Return (x, y) of the center of cell containing provided text 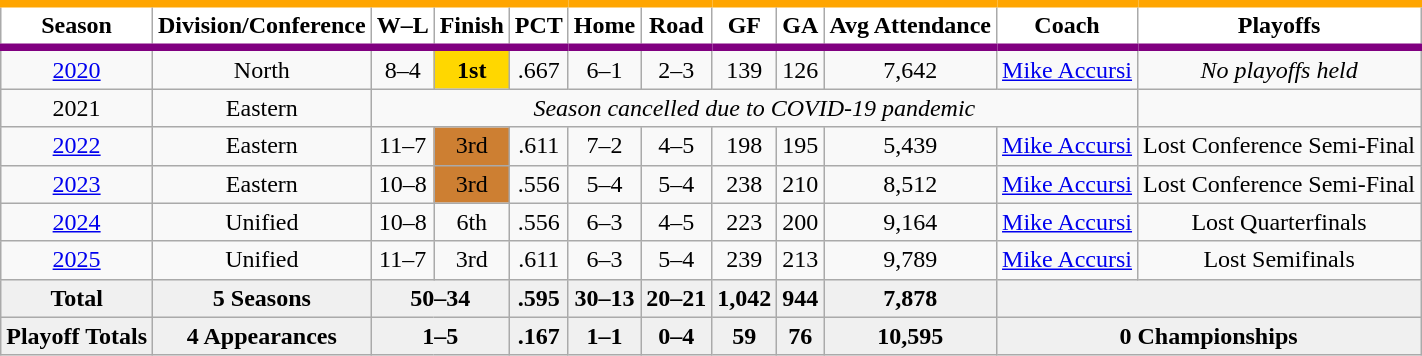
Lost Quarterfinals (1280, 222)
.167 (538, 336)
2020 (77, 68)
GA (800, 26)
.667 (538, 68)
195 (800, 146)
Coach (1068, 26)
20–21 (676, 298)
139 (744, 68)
Playoff Totals (77, 336)
210 (800, 184)
9,789 (910, 260)
Lost Semifinals (1280, 260)
8–4 (402, 68)
5,439 (910, 146)
Road (676, 26)
0–4 (676, 336)
Season cancelled due to COVID-19 pandemic (754, 108)
2023 (77, 184)
1–5 (440, 336)
2022 (77, 146)
9,164 (910, 222)
GF (744, 26)
4 Appearances (262, 336)
Finish (472, 26)
0 Championships (1209, 336)
No playoffs held (1280, 68)
2025 (77, 260)
198 (744, 146)
Total (77, 298)
944 (800, 298)
1,042 (744, 298)
7,878 (910, 298)
6–1 (604, 68)
Avg Attendance (910, 26)
Home (604, 26)
76 (800, 336)
2–3 (676, 68)
30–13 (604, 298)
North (262, 68)
126 (800, 68)
213 (800, 260)
6th (472, 222)
59 (744, 336)
1–1 (604, 336)
2021 (77, 108)
10,595 (910, 336)
239 (744, 260)
Season (77, 26)
PCT (538, 26)
5 Seasons (262, 298)
238 (744, 184)
Playoffs (1280, 26)
8,512 (910, 184)
7–2 (604, 146)
2024 (77, 222)
1st (472, 68)
Division/Conference (262, 26)
223 (744, 222)
W–L (402, 26)
7,642 (910, 68)
200 (800, 222)
.595 (538, 298)
50–34 (440, 298)
